Search for the cell housing the specified text and yield its [X, Y] center coordinate. 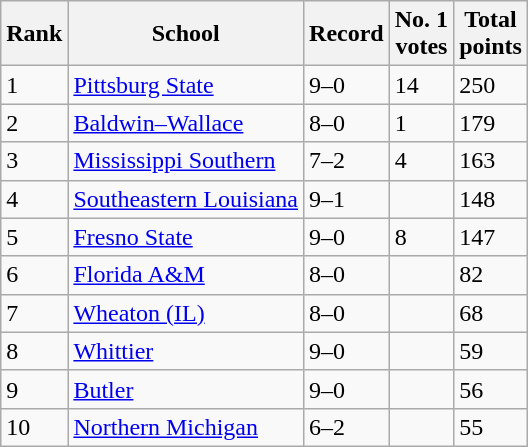
Mississippi Southern [186, 161]
7–2 [347, 161]
68 [491, 313]
9 [34, 389]
Florida A&M [186, 275]
10 [34, 427]
Rank [34, 34]
56 [491, 389]
Fresno State [186, 237]
6–2 [347, 427]
Record [347, 34]
5 [34, 237]
Pittsburg State [186, 85]
179 [491, 123]
14 [421, 85]
3 [34, 161]
Northern Michigan [186, 427]
No. 1votes [421, 34]
2 [34, 123]
82 [491, 275]
Baldwin–Wallace [186, 123]
Southeastern Louisiana [186, 199]
163 [491, 161]
59 [491, 351]
147 [491, 237]
7 [34, 313]
9–1 [347, 199]
School [186, 34]
Wheaton (IL) [186, 313]
Whittier [186, 351]
Butler [186, 389]
Totalpoints [491, 34]
6 [34, 275]
148 [491, 199]
250 [491, 85]
55 [491, 427]
